Capture the cell that displays the provided text and extract its [X, Y] central coordinate. 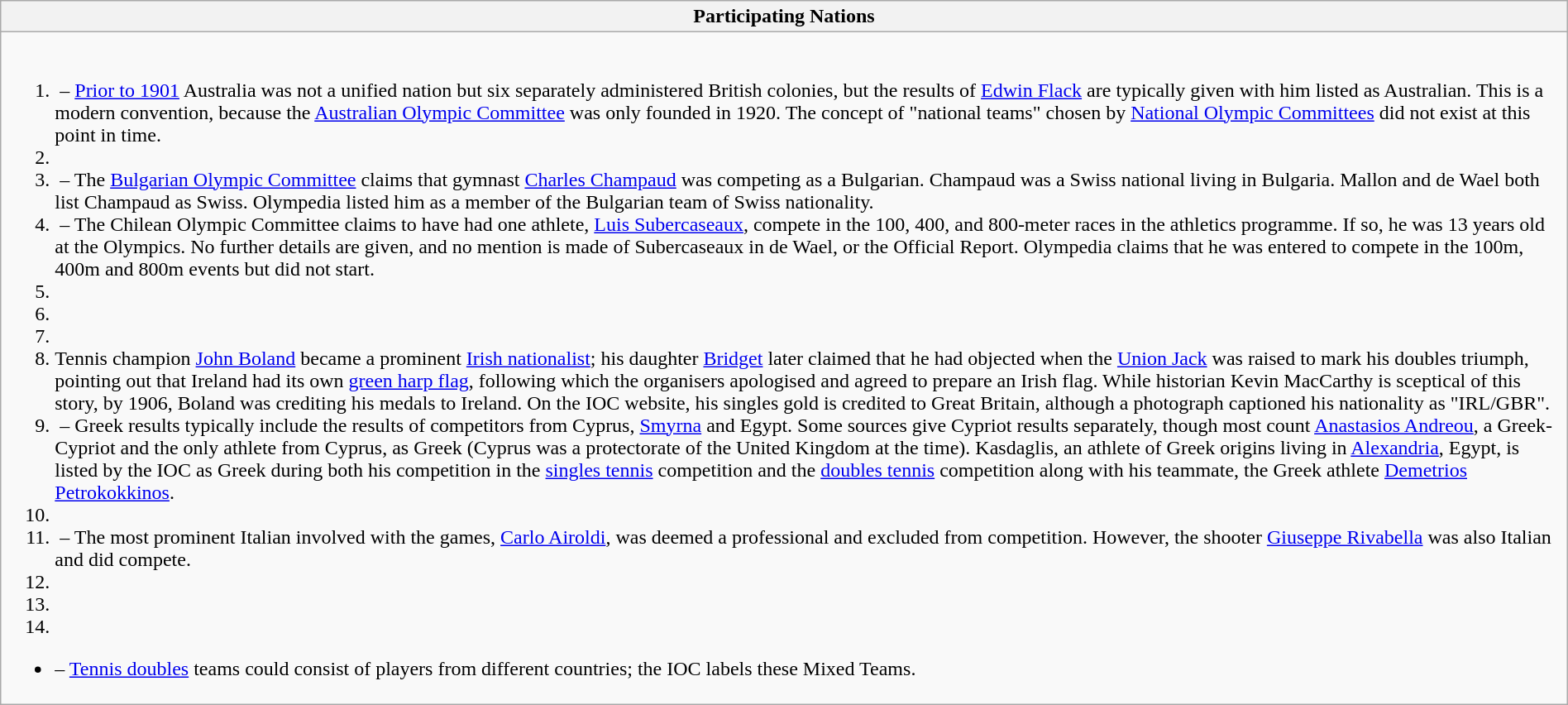
Participating Nations [784, 17]
